Extract the [x, y] coordinate from the center of the cell holding the provided text.  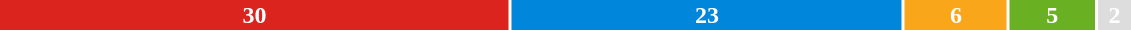
6 [956, 15]
5 [1052, 15]
23 [707, 15]
30 [254, 15]
